Output the [x, y] coordinate of the center of the cell containing the given text.  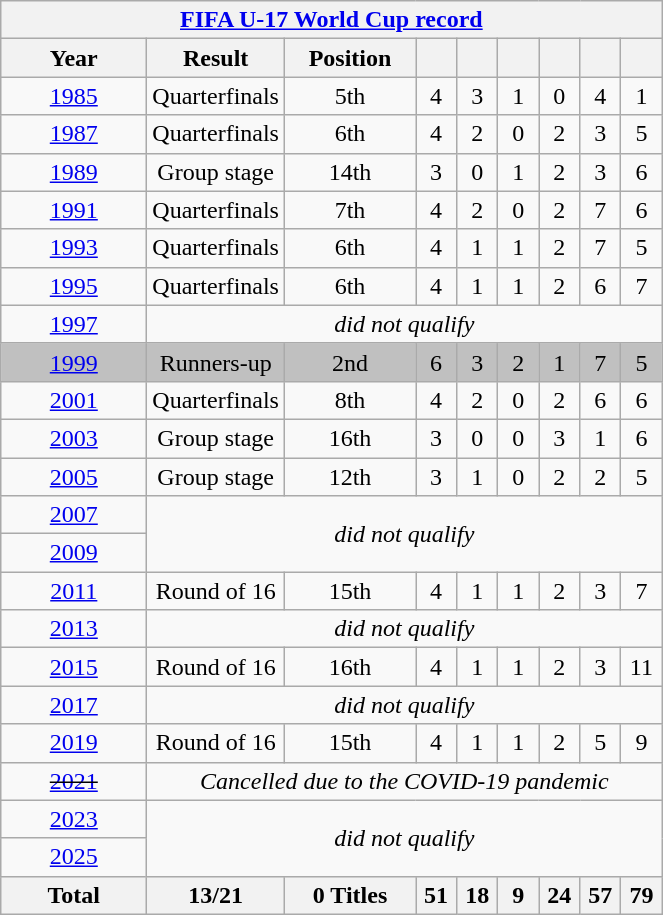
13/21 [216, 895]
Cancelled due to the COVID-19 pandemic [404, 781]
57 [600, 895]
51 [436, 895]
0 Titles [350, 895]
2013 [74, 629]
18 [478, 895]
Year [74, 58]
1989 [74, 172]
2017 [74, 705]
2001 [74, 400]
8th [350, 400]
1997 [74, 324]
1985 [74, 96]
79 [642, 895]
Position [350, 58]
1987 [74, 134]
2021 [74, 781]
Total [74, 895]
5th [350, 96]
1991 [74, 210]
14th [350, 172]
2025 [74, 857]
1995 [74, 286]
2003 [74, 438]
12th [350, 477]
7th [350, 210]
2009 [74, 553]
2011 [74, 591]
1993 [74, 248]
2nd [350, 362]
2007 [74, 515]
24 [560, 895]
1999 [74, 362]
FIFA U-17 World Cup record [332, 20]
2005 [74, 477]
Result [216, 58]
2023 [74, 819]
Runners-up [216, 362]
2019 [74, 743]
11 [642, 667]
2015 [74, 667]
